Scan for the cell matching the given text and deliver its [X, Y] coordinate at center. 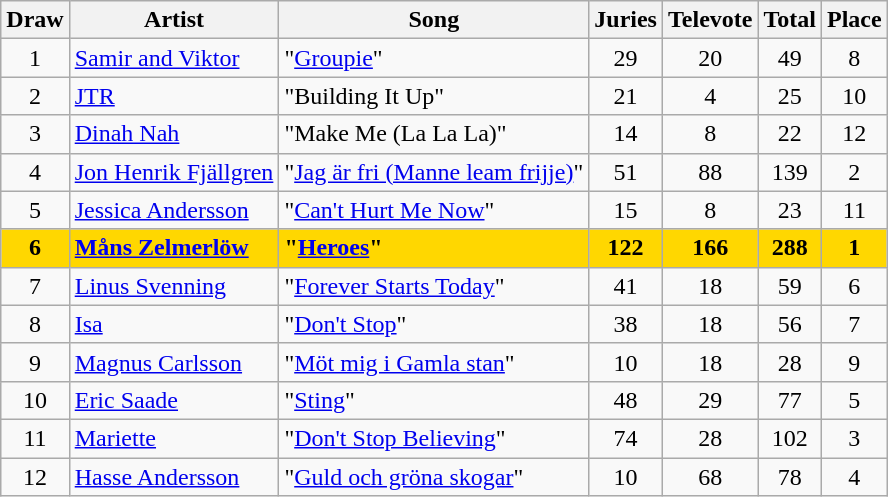
Isa [174, 324]
Draw [35, 20]
122 [626, 248]
15 [626, 210]
"Sting" [434, 400]
"Make Me (La La La)" [434, 134]
68 [710, 477]
Total [790, 20]
22 [790, 134]
Jessica Andersson [174, 210]
Måns Zelmerlöw [174, 248]
Place [855, 20]
78 [790, 477]
"Heroes" [434, 248]
288 [790, 248]
"Can't Hurt Me Now" [434, 210]
"Don't Stop Believing" [434, 438]
Hasse Andersson [174, 477]
38 [626, 324]
56 [790, 324]
Dinah Nah [174, 134]
Mariette [174, 438]
"Guld och gröna skogar" [434, 477]
Televote [710, 20]
JTR [174, 96]
21 [626, 96]
"Jag är fri (Manne leam frijje)" [434, 172]
Artist [174, 20]
41 [626, 286]
"Building It Up" [434, 96]
166 [710, 248]
Song [434, 20]
77 [790, 400]
Samir and Viktor [174, 58]
102 [790, 438]
49 [790, 58]
51 [626, 172]
59 [790, 286]
Jon Henrik Fjällgren [174, 172]
88 [710, 172]
"Groupie" [434, 58]
14 [626, 134]
25 [790, 96]
23 [790, 210]
"Don't Stop" [434, 324]
20 [710, 58]
"Möt mig i Gamla stan" [434, 362]
Linus Svenning [174, 286]
Juries [626, 20]
Eric Saade [174, 400]
48 [626, 400]
74 [626, 438]
139 [790, 172]
"Forever Starts Today" [434, 286]
Magnus Carlsson [174, 362]
